Capture the cell that displays the provided text and extract its (X, Y) central coordinate. 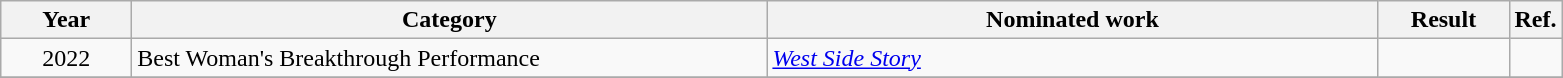
West Side Story (1072, 58)
2022 (66, 58)
Ref. (1536, 20)
Category (450, 20)
Year (66, 20)
Best Woman's Breakthrough Performance (450, 58)
Nominated work (1072, 20)
Result (1444, 20)
